Detect which cell encompasses the target text, then output its [x, y] center coordinate. 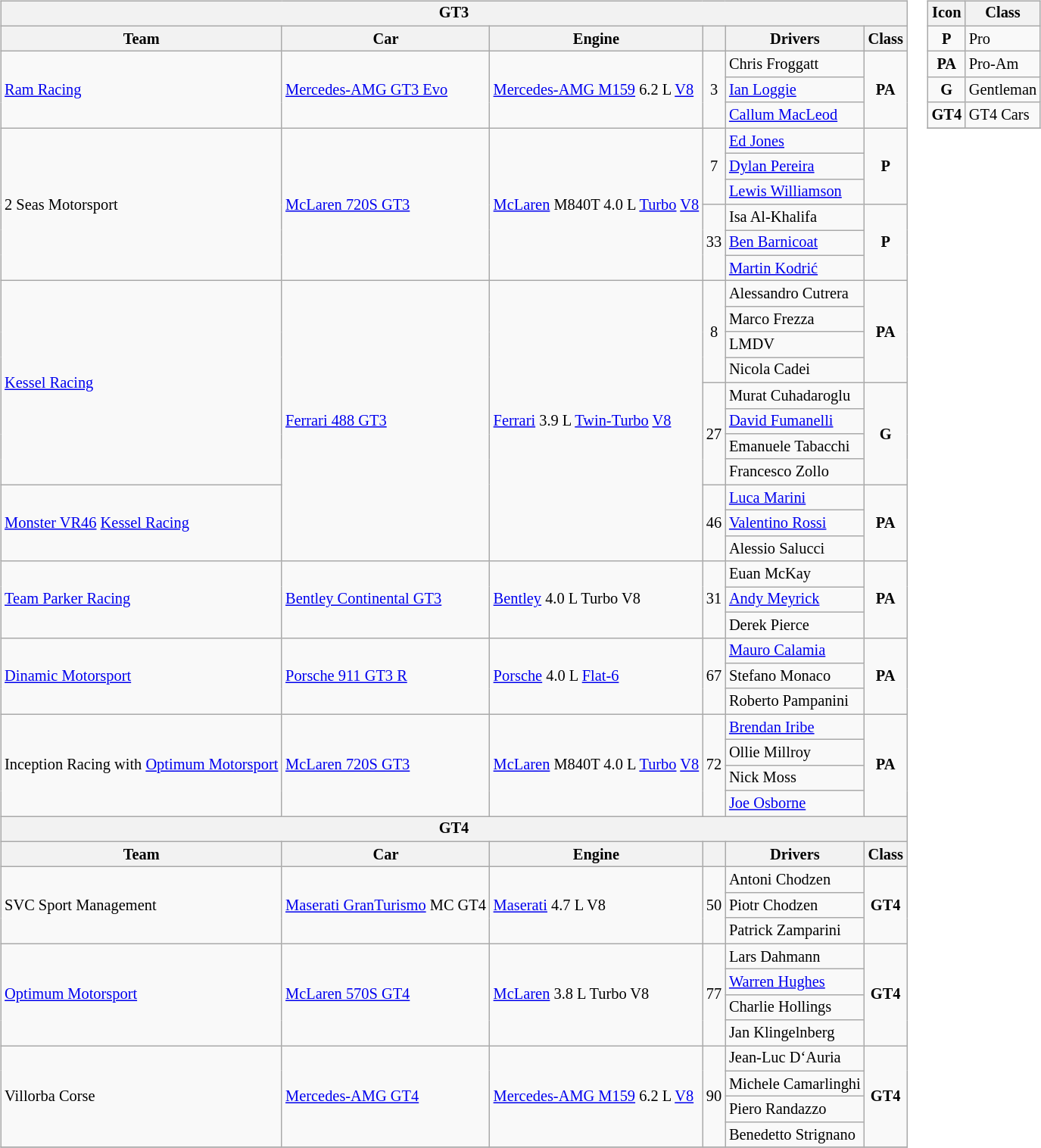
Porsche 911 GT3 R [386, 675]
Mauro Calamia [795, 650]
Maserati 4.7 L V8 [597, 906]
Bentley 4.0 L Turbo V8 [597, 600]
Alessandro Cutrera [795, 294]
Ram Racing [141, 89]
Andy Meyrick [795, 600]
33 [714, 242]
Team Parker Racing [141, 600]
Jan Klingelnberg [795, 1033]
Gentleman [1002, 90]
Ferrari 3.9 L Twin-Turbo V8 [597, 421]
Ed Jones [795, 141]
8 [714, 332]
Antoni Chodzen [795, 880]
GT3 [453, 14]
Villorba Corse [141, 1097]
31 [714, 600]
SVC Sport Management [141, 906]
Pro [1002, 39]
27 [714, 433]
Ian Loggie [795, 90]
67 [714, 675]
3 [714, 89]
Luca Marini [795, 498]
Piero Randazzo [795, 1109]
Brendan Iribe [795, 727]
Euan McKay [795, 574]
90 [714, 1097]
Chris Froggatt [795, 64]
Dylan Pereira [795, 167]
LMDV [795, 345]
Dinamic Motorsport [141, 675]
GT4 Cars [1002, 115]
McLaren 570S GT4 [386, 995]
Lewis Williamson [795, 192]
Pro-Am [1002, 64]
Ferrari 488 GT3 [386, 421]
David Fumanelli [795, 421]
Monster VR46 Kessel Racing [141, 523]
77 [714, 995]
Martin Kodrić [795, 268]
Valentino Rossi [795, 523]
Murat Cuhadaroglu [795, 395]
Lars Dahmann [795, 956]
Piotr Chodzen [795, 906]
Joe Osborne [795, 803]
Bentley Continental GT3 [386, 600]
Isa Al-Khalifa [795, 217]
Stefano Monaco [795, 676]
Porsche 4.0 L Flat-6 [597, 675]
Roberto Pampanini [795, 701]
Kessel Racing [141, 383]
Nicola Cadei [795, 370]
Icon [946, 14]
Mercedes-AMG GT4 [386, 1097]
Alessio Salucci [795, 548]
Warren Hughes [795, 982]
2 Seas Motorsport [141, 204]
Nick Moss [795, 778]
Maserati GranTurismo MC GT4 [386, 906]
Marco Frezza [795, 320]
Jean-Luc D‘Auria [795, 1059]
Callum MacLeod [795, 115]
Ben Barnicoat [795, 243]
Ollie Millroy [795, 753]
72 [714, 765]
Benedetto Strignano [795, 1135]
50 [714, 906]
7 [714, 167]
Charlie Hollings [795, 1007]
McLaren 3.8 L Turbo V8 [597, 995]
Michele Camarlinghi [795, 1084]
Derek Pierce [795, 625]
Mercedes-AMG GT3 Evo [386, 89]
Optimum Motorsport [141, 995]
46 [714, 523]
Inception Racing with Optimum Motorsport [141, 765]
Francesco Zollo [795, 472]
Patrick Zamparini [795, 931]
Emanuele Tabacchi [795, 447]
